Search for the cell housing the specified text and yield its [x, y] center coordinate. 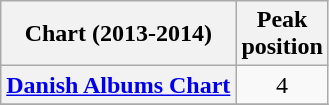
Peakposition [282, 34]
Danish Albums Chart [118, 85]
4 [282, 85]
Chart (2013-2014) [118, 34]
